Locate the cell with the specified text and output its [X, Y] center coordinate. 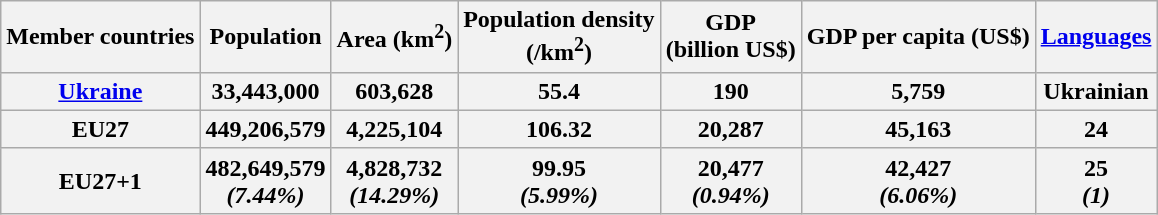
55.4 [559, 91]
449,206,579 [266, 129]
4,225,104 [394, 129]
482,649,579 (7.44%) [266, 180]
20,477(0.94%) [730, 180]
42,427 (6.06%) [918, 180]
25 (1) [1096, 180]
20,287 [730, 129]
GDP(billion US$) [730, 37]
Languages [1096, 37]
Population [266, 37]
EU27 [100, 129]
Population density(/km2) [559, 37]
Area (km2) [394, 37]
Member countries [100, 37]
Ukrainian [1096, 91]
603,628 [394, 91]
4,828,732 (14.29%) [394, 180]
Ukraine [100, 91]
190 [730, 91]
EU27+1 [100, 180]
33,443,000 [266, 91]
45,163 [918, 129]
24 [1096, 129]
5,759 [918, 91]
106.32 [559, 129]
99.95 (5.99%) [559, 180]
GDP per capita (US$) [918, 37]
